Capture the cell that displays the provided text and extract its [x, y] central coordinate. 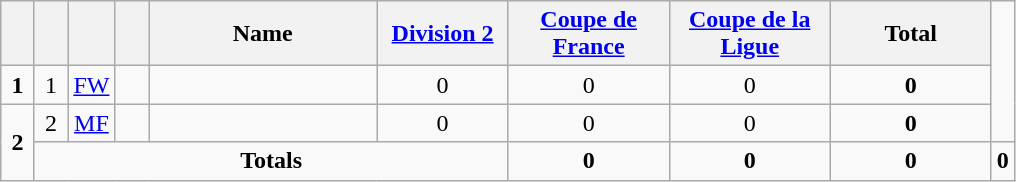
MF [92, 123]
Coupe de la Ligue [750, 34]
Name [262, 34]
Coupe de France [588, 34]
FW [92, 85]
Totals [271, 161]
Division 2 [442, 34]
Total [910, 34]
